Detect which cell encompasses the target text, then output its [X, Y] center coordinate. 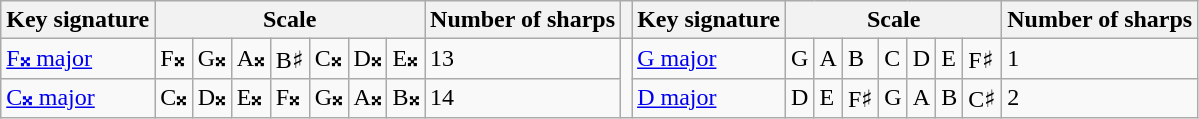
14 [523, 98]
2 [1100, 98]
D major [709, 98]
B♯ [290, 59]
C♯ [982, 98]
C𝄪 major [78, 98]
B𝄪 [406, 98]
1 [1100, 59]
13 [523, 59]
C [893, 59]
F𝄪 major [78, 59]
G major [709, 59]
